For the text-containing cell, return its midpoint in (X, Y) coordinate format. 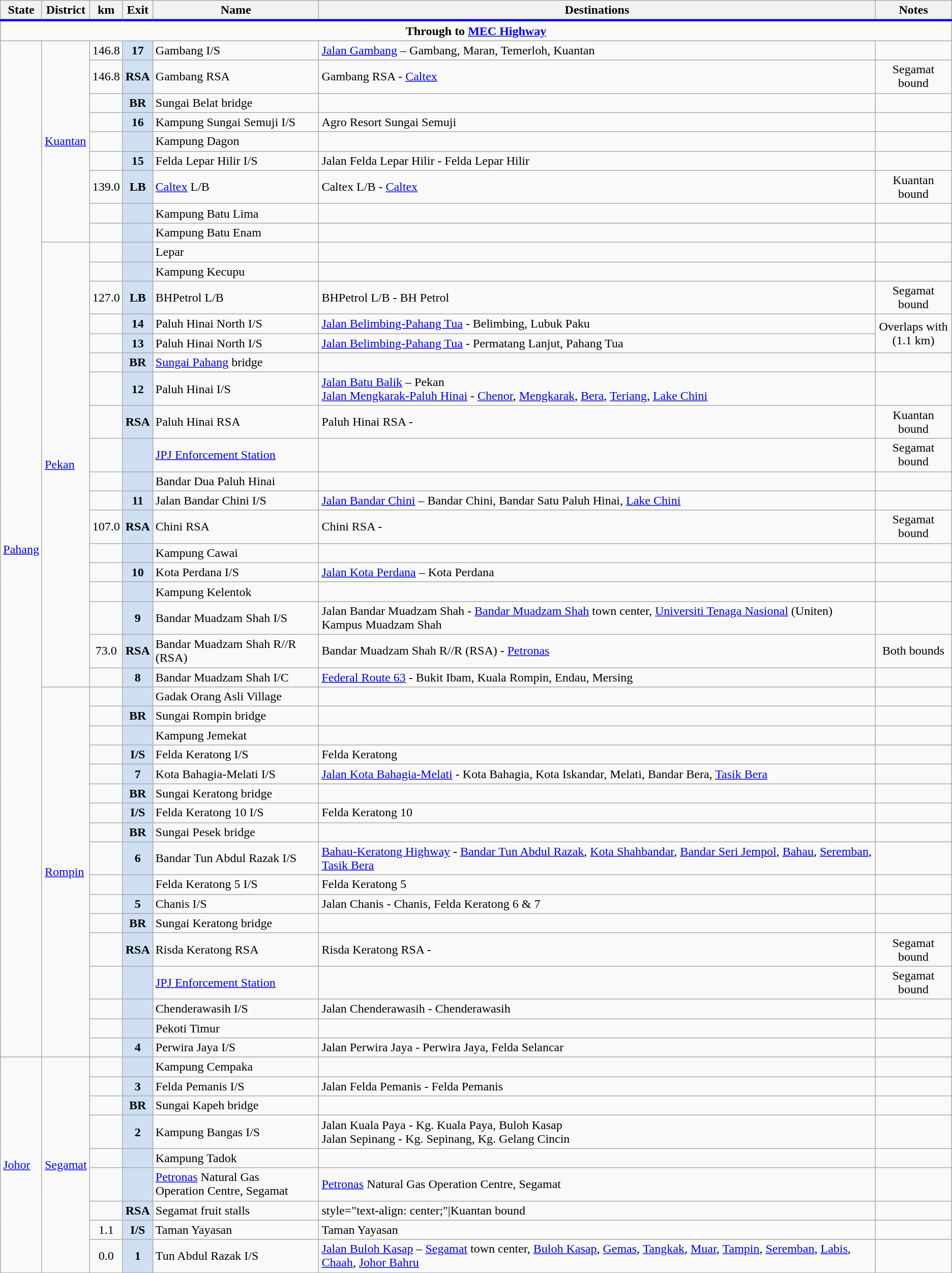
Caltex L/B (236, 187)
Notes (913, 11)
Kampung Cawai (236, 553)
6 (137, 858)
Bandar Muadzam Shah I/C (236, 677)
Paluh Hinai RSA (236, 422)
style="text-align: center;"|Kuantan bound (597, 1210)
Through to MEC Highway (476, 31)
Chini RSA - (597, 527)
Petronas Natural GasOperation Centre, Segamat (236, 1184)
District (66, 11)
139.0 (106, 187)
Lepar (236, 252)
Kampung Bangas I/S (236, 1132)
Felda Keratong (597, 755)
Kampung Kecupu (236, 271)
7 (137, 774)
Overlaps with (1.1 km) (913, 334)
Jalan Gambang – Gambang, Maran, Temerloh, Kuantan (597, 50)
Jalan Chenderawasih - Chenderawasih (597, 1009)
Sungai Kapeh bridge (236, 1106)
Kampung Jemekat (236, 735)
Kampung Batu Lima (236, 213)
Kampung Batu Enam (236, 232)
Federal Route 63 - Bukit Ibam, Kuala Rompin, Endau, Mersing (597, 677)
Pekan (66, 464)
Kampung Tadok (236, 1158)
Destinations (597, 11)
Sungai Belat bridge (236, 103)
15 (137, 161)
73.0 (106, 651)
2 (137, 1132)
Johor (21, 1165)
Petronas Natural Gas Operation Centre, Segamat (597, 1184)
0.0 (106, 1256)
Kampung Dagon (236, 141)
Jalan Batu Balik – Pekan Jalan Mengkarak-Paluh Hinai - Chenor, Mengkarak, Bera, Teriang, Lake Chini (597, 389)
Bandar Dua Paluh Hinai (236, 481)
Chanis I/S (236, 904)
Gambang RSA (236, 76)
Felda Keratong 10 I/S (236, 813)
Jalan Belimbing-Pahang Tua - Permatang Lanjut, Pahang Tua (597, 343)
Jalan Felda Pemanis - Felda Pemanis (597, 1086)
11 (137, 500)
14 (137, 324)
Kampung Kelentok (236, 591)
Pekoti Timur (236, 1028)
Pahang (21, 549)
Bandar Muadzam Shah I/S (236, 617)
Kota Bahagia-Melati I/S (236, 774)
Segamat (66, 1165)
8 (137, 677)
3 (137, 1086)
1.1 (106, 1230)
Felda Lepar Hilir I/S (236, 161)
17 (137, 50)
Kampung Sungai Semuji I/S (236, 122)
Jalan Kota Bahagia-Melati - Kota Bahagia, Kota Iskandar, Melati, Bandar Bera, Tasik Bera (597, 774)
Felda Keratong I/S (236, 755)
Both bounds (913, 651)
Jalan Buloh Kasap – Segamat town center, Buloh Kasap, Gemas, Tangkak, Muar, Tampin, Seremban, Labis, Chaah, Johor Bahru (597, 1256)
Felda Keratong 5 (597, 884)
Bahau-Keratong Highway - Bandar Tun Abdul Razak, Kota Shahbandar, Bandar Seri Jempol, Bahau, Seremban, Tasik Bera (597, 858)
Jalan Felda Lepar Hilir - Felda Lepar Hilir (597, 161)
Perwira Jaya I/S (236, 1048)
Kampung Cempaka (236, 1067)
Risda Keratong RSA (236, 949)
Segamat fruit stalls (236, 1210)
Caltex L/B - Caltex (597, 187)
Jalan Kota Perdana – Kota Perdana (597, 572)
Chini RSA (236, 527)
BHPetrol L/B - BH Petrol (597, 298)
127.0 (106, 298)
Tun Abdul Razak I/S (236, 1256)
Gambang RSA - Caltex (597, 76)
State (21, 11)
Gadak Orang Asli Village (236, 697)
13 (137, 343)
Rompin (66, 872)
Jalan Bandar Muadzam Shah - Bandar Muadzam Shah town center, Universiti Tenaga Nasional (Uniten) Kampus Muadzam Shah (597, 617)
Kota Perdana I/S (236, 572)
16 (137, 122)
Name (236, 11)
Risda Keratong RSA - (597, 949)
Jalan Perwira Jaya - Perwira Jaya, Felda Selancar (597, 1048)
Felda Keratong 5 I/S (236, 884)
BHPetrol L/B (236, 298)
Jalan Bandar Chini – Bandar Chini, Bandar Satu Paluh Hinai, Lake Chini (597, 500)
Gambang I/S (236, 50)
9 (137, 617)
4 (137, 1048)
Paluh Hinai RSA - (597, 422)
Jalan Bandar Chini I/S (236, 500)
Felda Keratong 10 (597, 813)
Jalan Belimbing-Pahang Tua - Belimbing, Lubuk Paku (597, 324)
1 (137, 1256)
Kuantan (66, 141)
Bandar Tun Abdul Razak I/S (236, 858)
Bandar Muadzam Shah R//R (RSA) (236, 651)
Exit (137, 11)
Sungai Rompin bridge (236, 716)
Paluh Hinai I/S (236, 389)
107.0 (106, 527)
Felda Pemanis I/S (236, 1086)
Bandar Muadzam Shah R//R (RSA) - Petronas (597, 651)
Sungai Pahang bridge (236, 363)
Jalan Chanis - Chanis, Felda Keratong 6 & 7 (597, 904)
km (106, 11)
Jalan Kuala Paya - Kg. Kuala Paya, Buloh Kasap Jalan Sepinang - Kg. Sepinang, Kg. Gelang Cincin (597, 1132)
12 (137, 389)
Agro Resort Sungai Semuji (597, 122)
5 (137, 904)
10 (137, 572)
Sungai Pesek bridge (236, 832)
Chenderawasih I/S (236, 1009)
